Find where the given text appears and provide that cell's center as (x, y) coordinate. 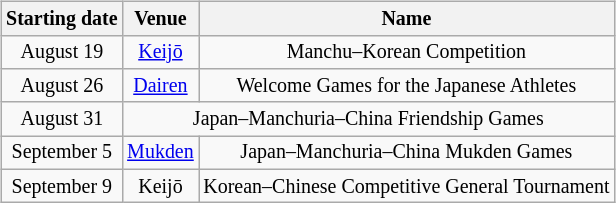
Japan–Manchuria–China Friendship Games (368, 118)
August 31 (62, 118)
Dairen (160, 86)
Welcome Games for the Japanese Athletes (406, 86)
Name (406, 18)
Japan–Manchuria–China Mukden Games (406, 152)
Venue (160, 18)
August 19 (62, 52)
Mukden (160, 152)
September 5 (62, 152)
Korean–Chinese Competitive General Tournament (406, 186)
September 9 (62, 186)
Starting date (62, 18)
Manchu–Korean Competition (406, 52)
August 26 (62, 86)
